Scan for the cell matching the given text and deliver its [x, y] coordinate at center. 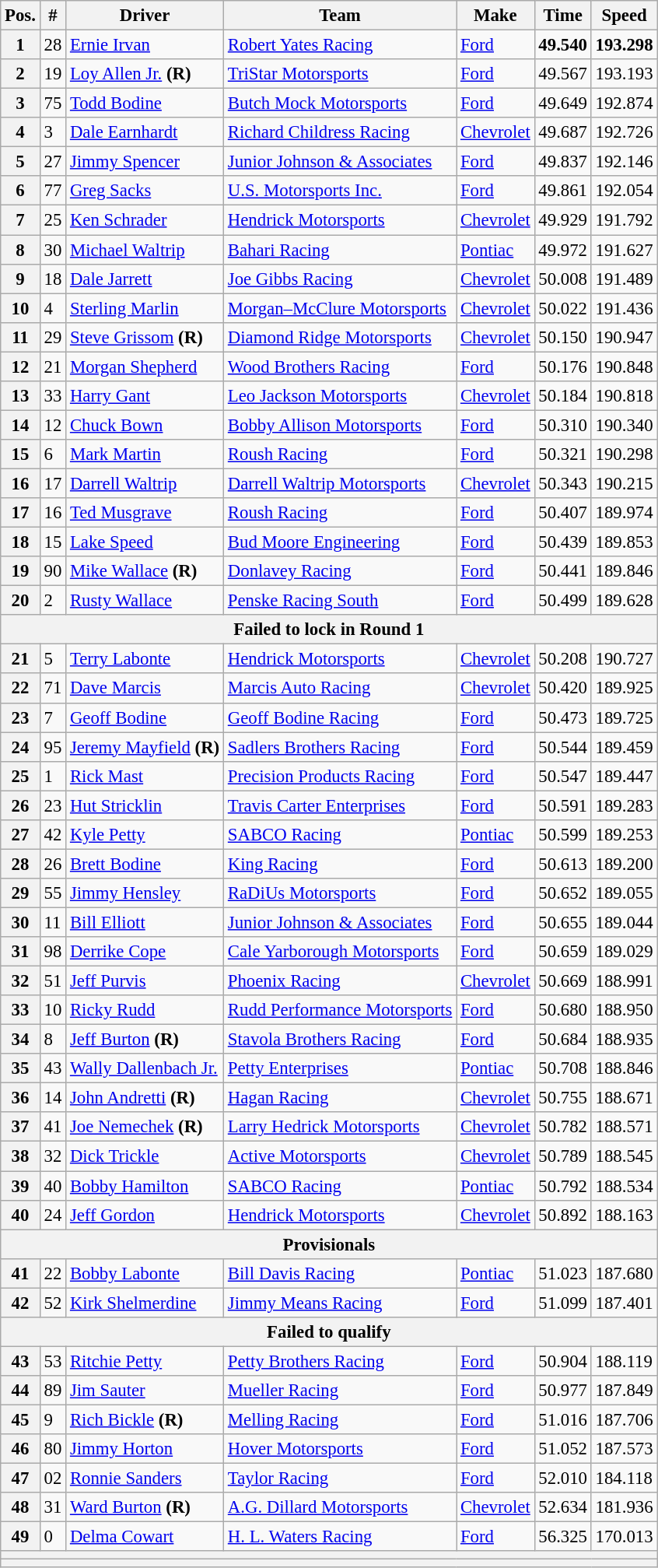
49.649 [563, 103]
Rusty Wallace [145, 601]
187.573 [624, 1449]
Cale Yarborough Motorsports [341, 952]
189.925 [624, 689]
188.163 [624, 1215]
50.792 [563, 1186]
193.193 [624, 74]
Mike Wallace (R) [145, 571]
189.055 [624, 893]
20 [20, 601]
188.571 [624, 1128]
Diamond Ridge Motorsports [341, 337]
Hover Motorsports [341, 1449]
Geoff Bodine Racing [341, 717]
Precision Products Racing [341, 776]
191.489 [624, 279]
Travis Carter Enterprises [341, 805]
35 [20, 1068]
50.008 [563, 279]
50.680 [563, 1010]
187.680 [624, 1273]
50.184 [563, 396]
Chuck Bown [145, 425]
A.G. Dillard Motorsports [341, 1507]
50.659 [563, 952]
192.726 [624, 132]
Jimmy Horton [145, 1449]
Dale Jarrett [145, 279]
50.782 [563, 1128]
50.420 [563, 689]
49 [20, 1537]
50.473 [563, 717]
49.972 [563, 250]
51.099 [563, 1303]
50.022 [563, 308]
Bill Davis Racing [341, 1273]
188.846 [624, 1068]
189.029 [624, 952]
Delma Cowart [145, 1537]
36 [20, 1098]
13 [20, 396]
190.947 [624, 337]
190.215 [624, 483]
Melling Racing [341, 1419]
189.459 [624, 747]
Hut Stricklin [145, 805]
39 [20, 1186]
187.706 [624, 1419]
Leo Jackson Motorsports [341, 396]
181.936 [624, 1507]
170.013 [624, 1537]
50.892 [563, 1215]
Jeff Purvis [145, 981]
Jimmy Means Racing [341, 1303]
191.792 [624, 220]
Phoenix Racing [341, 981]
56.325 [563, 1537]
55 [53, 893]
Ward Burton (R) [145, 1507]
49.540 [563, 45]
187.849 [624, 1391]
44 [20, 1391]
50.591 [563, 805]
Morgan–McClure Motorsports [341, 308]
Rudd Performance Motorsports [341, 1010]
Richard Childress Racing [341, 132]
Morgan Shepherd [145, 367]
Jimmy Hensley [145, 893]
51.023 [563, 1273]
189.044 [624, 922]
48 [20, 1507]
191.627 [624, 250]
Joe Nemechek (R) [145, 1128]
Dave Marcis [145, 689]
50.150 [563, 337]
47 [20, 1479]
Kyle Petty [145, 835]
Bobby Hamilton [145, 1186]
Dale Earnhardt [145, 132]
50.904 [563, 1361]
Jim Sauter [145, 1391]
52 [53, 1303]
193.298 [624, 45]
52.010 [563, 1479]
Ronnie Sanders [145, 1479]
95 [53, 747]
Ricky Rudd [145, 1010]
46 [20, 1449]
Geoff Bodine [145, 717]
50.708 [563, 1068]
Bobby Labonte [145, 1273]
49.687 [563, 132]
189.628 [624, 601]
191.436 [624, 308]
Mark Martin [145, 454]
Mueller Racing [341, 1391]
Rick Mast [145, 776]
Penske Racing South [341, 601]
Sadlers Brothers Racing [341, 747]
Bud Moore Engineering [341, 542]
77 [53, 191]
192.146 [624, 162]
Bahari Racing [341, 250]
Joe Gibbs Racing [341, 279]
Wood Brothers Racing [341, 367]
Greg Sacks [145, 191]
Loy Allen Jr. (R) [145, 74]
50.789 [563, 1156]
189.853 [624, 542]
TriStar Motorsports [341, 74]
52.634 [563, 1507]
51 [53, 981]
Butch Mock Motorsports [341, 103]
Pos. [20, 16]
49.837 [563, 162]
Kirk Shelmerdine [145, 1303]
Jeff Burton (R) [145, 1040]
John Andretti (R) [145, 1098]
190.848 [624, 367]
189.725 [624, 717]
37 [20, 1128]
192.054 [624, 191]
38 [20, 1156]
King Racing [341, 864]
189.283 [624, 805]
Hagan Racing [341, 1098]
Larry Hedrick Motorsports [341, 1128]
192.874 [624, 103]
50.499 [563, 601]
Driver [145, 16]
71 [53, 689]
02 [53, 1479]
188.534 [624, 1186]
49.567 [563, 74]
188.119 [624, 1361]
50.321 [563, 454]
189.200 [624, 864]
50.407 [563, 513]
89 [53, 1391]
Ritchie Petty [145, 1361]
50.684 [563, 1040]
Active Motorsports [341, 1156]
Jeremy Mayfield (R) [145, 747]
49.861 [563, 191]
51.052 [563, 1449]
Provisionals [329, 1244]
Todd Bodine [145, 103]
50.669 [563, 981]
Dick Trickle [145, 1156]
Michael Waltrip [145, 250]
Ken Schrader [145, 220]
Jimmy Spencer [145, 162]
184.118 [624, 1479]
50.755 [563, 1098]
75 [53, 103]
190.818 [624, 396]
Darrell Waltrip Motorsports [341, 483]
53 [53, 1361]
50.176 [563, 367]
U.S. Motorsports Inc. [341, 191]
Jeff Gordon [145, 1215]
51.016 [563, 1419]
Bobby Allison Motorsports [341, 425]
187.401 [624, 1303]
Make [495, 16]
188.950 [624, 1010]
Wally Dallenbach Jr. [145, 1068]
190.727 [624, 659]
98 [53, 952]
50.441 [563, 571]
Time [563, 16]
Failed to lock in Round 1 [329, 630]
Rich Bickle (R) [145, 1419]
188.935 [624, 1040]
188.991 [624, 981]
188.671 [624, 1098]
Robert Yates Racing [341, 45]
50.613 [563, 864]
Team [341, 16]
188.545 [624, 1156]
50.977 [563, 1391]
Stavola Brothers Racing [341, 1040]
189.447 [624, 776]
50.544 [563, 747]
50.343 [563, 483]
Petty Brothers Racing [341, 1361]
50.655 [563, 922]
Lake Speed [145, 542]
34 [20, 1040]
190.298 [624, 454]
50.652 [563, 893]
80 [53, 1449]
50.547 [563, 776]
189.253 [624, 835]
Petty Enterprises [341, 1068]
50.310 [563, 425]
Ernie Irvan [145, 45]
189.974 [624, 513]
Brett Bodine [145, 864]
189.846 [624, 571]
Marcis Auto Racing [341, 689]
49.929 [563, 220]
Terry Labonte [145, 659]
Steve Grissom (R) [145, 337]
50.599 [563, 835]
50.208 [563, 659]
# [53, 16]
45 [20, 1419]
Derrike Cope [145, 952]
Sterling Marlin [145, 308]
Ted Musgrave [145, 513]
Speed [624, 16]
0 [53, 1537]
H. L. Waters Racing [341, 1537]
90 [53, 571]
Taylor Racing [341, 1479]
Harry Gant [145, 396]
Bill Elliott [145, 922]
RaDiUs Motorsports [341, 893]
Darrell Waltrip [145, 483]
50.439 [563, 542]
Failed to qualify [329, 1332]
190.340 [624, 425]
Donlavey Racing [341, 571]
